Identify which cell holds the provided text, then report its (x, y) central coordinate. 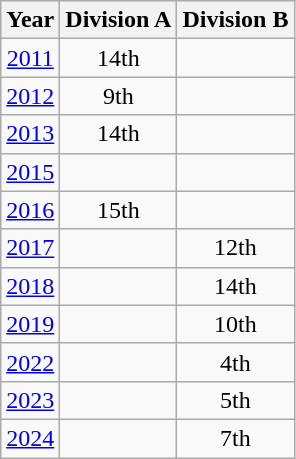
2016 (30, 210)
2022 (30, 362)
Year (30, 20)
12th (236, 248)
2019 (30, 324)
2012 (30, 96)
2013 (30, 134)
2023 (30, 400)
2011 (30, 58)
7th (236, 438)
2017 (30, 248)
5th (236, 400)
15th (118, 210)
2024 (30, 438)
Division B (236, 20)
9th (118, 96)
4th (236, 362)
10th (236, 324)
2018 (30, 286)
Division A (118, 20)
2015 (30, 172)
